From the cell containing the given text, extract its center point as (X, Y) coordinate. 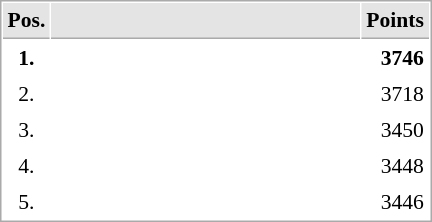
2. (26, 93)
3718 (396, 93)
3448 (396, 165)
3446 (396, 201)
3450 (396, 129)
1. (26, 57)
Pos. (26, 21)
Points (396, 21)
4. (26, 165)
5. (26, 201)
3746 (396, 57)
3. (26, 129)
